Extract the [x, y] coordinate from the center of the cell holding the provided text.  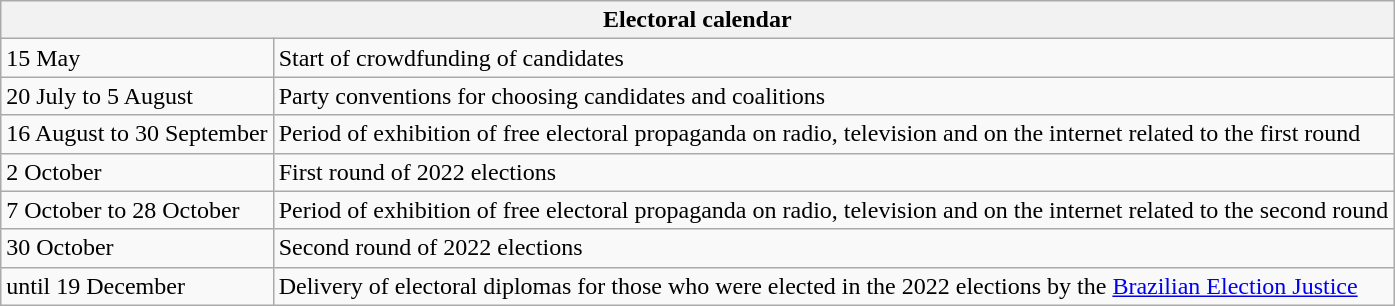
30 October [137, 248]
Electoral calendar [698, 20]
Party conventions for choosing candidates and coalitions [834, 96]
Period of exhibition of free electoral propaganda on radio, television and on the internet related to the first round [834, 134]
20 July to 5 August [137, 96]
Start of crowdfunding of candidates [834, 58]
15 May [137, 58]
until 19 December [137, 286]
16 August to 30 September [137, 134]
Second round of 2022 elections [834, 248]
Delivery of electoral diplomas for those who were elected in the 2022 elections by the Brazilian Election Justice [834, 286]
Period of exhibition of free electoral propaganda on radio, television and on the internet related to the second round [834, 210]
7 October to 28 October [137, 210]
First round of 2022 elections [834, 172]
2 October [137, 172]
